Extract the [X, Y] coordinate from the center of the cell holding the provided text.  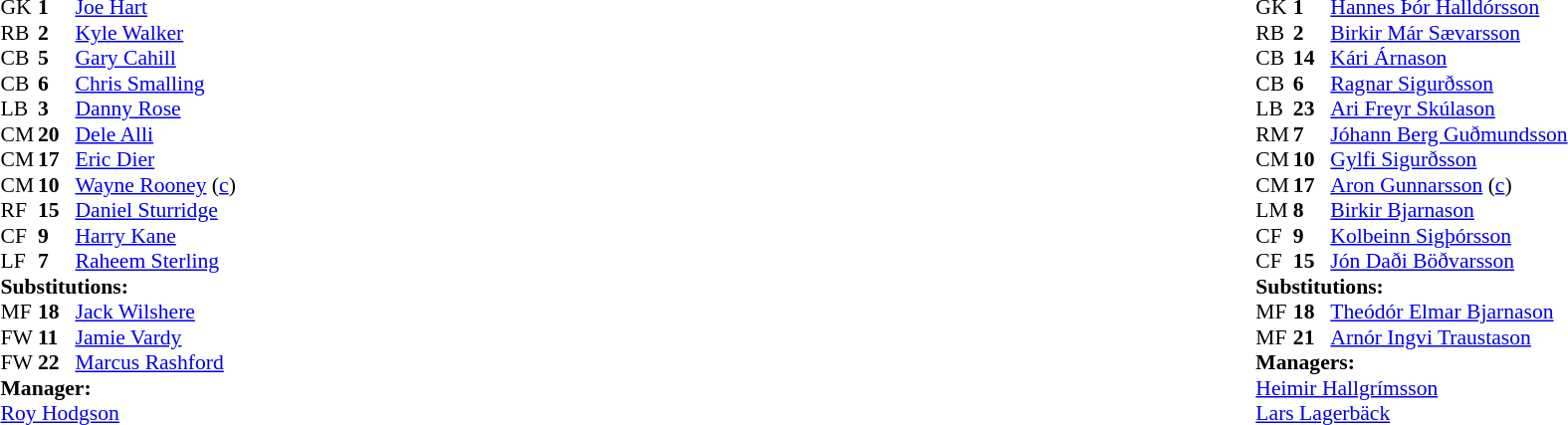
Harry Kane [155, 236]
Chris Smalling [155, 84]
Birkir Bjarnason [1449, 210]
Managers: [1412, 363]
8 [1312, 210]
Aron Gunnarsson (c) [1449, 185]
Eric Dier [155, 160]
Jamie Vardy [155, 337]
14 [1312, 59]
Wayne Rooney (c) [155, 185]
Dele Alli [155, 134]
Danny Rose [155, 108]
Jón Daði Böðvarsson [1449, 262]
23 [1312, 108]
LM [1274, 210]
5 [57, 59]
Jóhann Berg Guðmundsson [1449, 134]
Kári Árnason [1449, 59]
Ari Freyr Skúlason [1449, 108]
RM [1274, 134]
Jack Wilshere [155, 312]
3 [57, 108]
Arnór Ingvi Traustason [1449, 337]
Marcus Rashford [155, 363]
LF [19, 262]
Birkir Már Sævarsson [1449, 33]
Ragnar Sigurðsson [1449, 84]
Manager: [117, 388]
Theódór Elmar Bjarnason [1449, 312]
Daniel Sturridge [155, 210]
11 [57, 337]
Kyle Walker [155, 33]
21 [1312, 337]
Gylfi Sigurðsson [1449, 160]
Kolbeinn Sigþórsson [1449, 236]
RF [19, 210]
Gary Cahill [155, 59]
22 [57, 363]
20 [57, 134]
Raheem Sterling [155, 262]
